Scan for the cell matching the given text and deliver its [X, Y] coordinate at center. 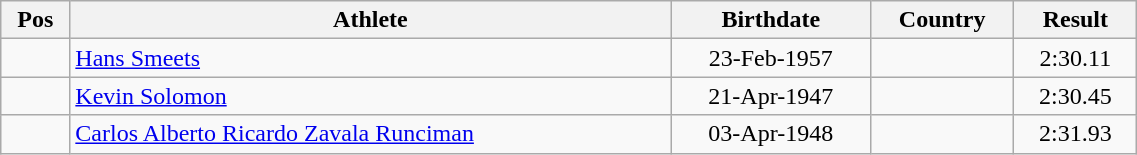
23-Feb-1957 [770, 58]
2:30.45 [1076, 96]
Result [1076, 20]
21-Apr-1947 [770, 96]
2:31.93 [1076, 134]
Hans Smeets [370, 58]
Country [942, 20]
Pos [36, 20]
Birthdate [770, 20]
Athlete [370, 20]
Kevin Solomon [370, 96]
03-Apr-1948 [770, 134]
Carlos Alberto Ricardo Zavala Runciman [370, 134]
2:30.11 [1076, 58]
